Detect which cell encompasses the target text, then output its (x, y) center coordinate. 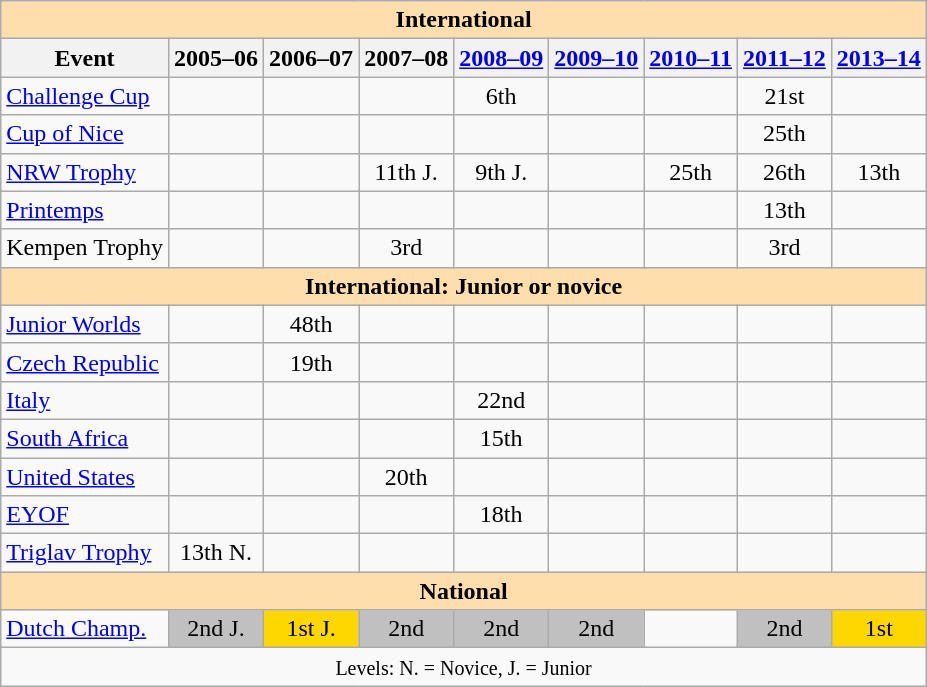
South Africa (85, 438)
2005–06 (216, 58)
NRW Trophy (85, 172)
2nd J. (216, 629)
15th (502, 438)
13th N. (216, 553)
9th J. (502, 172)
1st (878, 629)
22nd (502, 400)
Levels: N. = Novice, J. = Junior (464, 667)
1st J. (312, 629)
Printemps (85, 210)
26th (785, 172)
Junior Worlds (85, 324)
International (464, 20)
Challenge Cup (85, 96)
18th (502, 515)
2008–09 (502, 58)
Czech Republic (85, 362)
Italy (85, 400)
Kempen Trophy (85, 248)
2006–07 (312, 58)
48th (312, 324)
2007–08 (406, 58)
20th (406, 477)
International: Junior or novice (464, 286)
National (464, 591)
Dutch Champ. (85, 629)
Cup of Nice (85, 134)
EYOF (85, 515)
Triglav Trophy (85, 553)
2011–12 (785, 58)
2009–10 (596, 58)
21st (785, 96)
6th (502, 96)
United States (85, 477)
Event (85, 58)
2013–14 (878, 58)
2010–11 (691, 58)
19th (312, 362)
11th J. (406, 172)
